Return the (x, y) coordinate for the center point of the cell that contains the specified text.  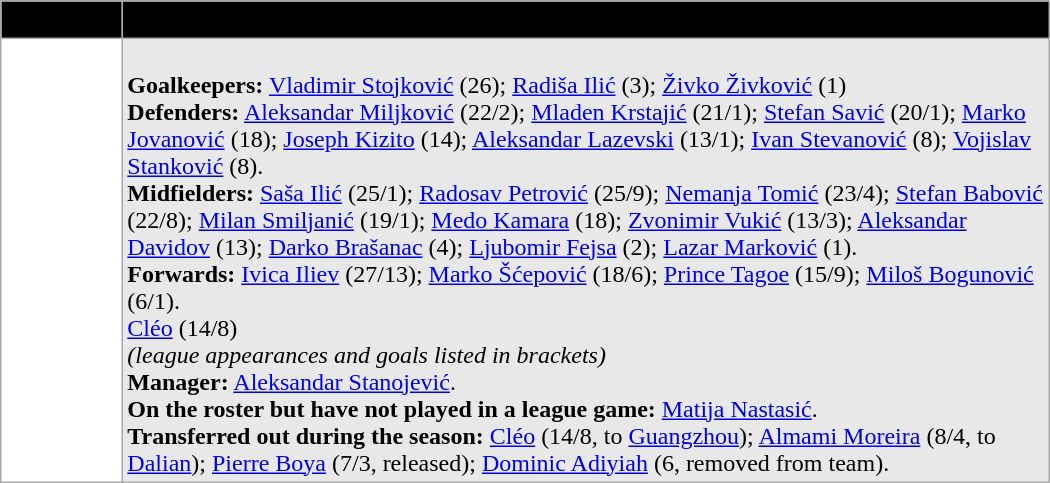
1. (62, 20)
FK Partizan (586, 20)
